Scan for the cell matching the given text and deliver its [x, y] coordinate at center. 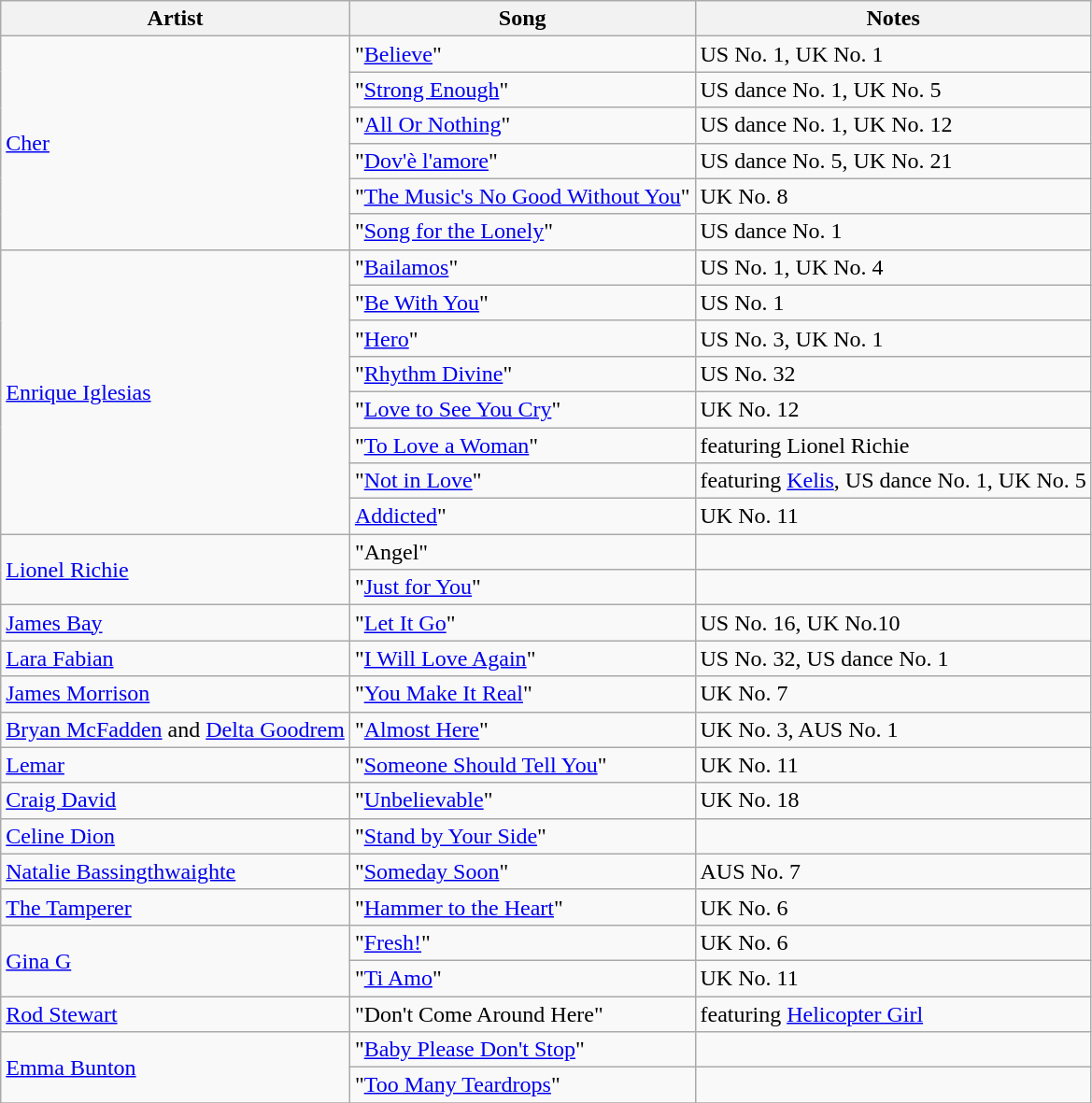
US dance No. 5, UK No. 21 [893, 161]
featuring Kelis, US dance No. 1, UK No. 5 [893, 481]
"Song for the Lonely" [522, 232]
"Bailamos" [522, 267]
Gina G [176, 960]
featuring Lionel Richie [893, 445]
"Be With You" [522, 303]
Rod Stewart [176, 1013]
US dance No. 1, UK No. 12 [893, 125]
UK No. 3, AUS No. 1 [893, 729]
Artist [176, 19]
Bryan McFadden and Delta Goodrem [176, 729]
US No. 1, UK No. 1 [893, 54]
AUS No. 7 [893, 871]
The Tamperer [176, 907]
"To Love a Woman" [522, 445]
Lemar [176, 765]
"The Music's No Good Without You" [522, 196]
"Hammer to the Heart" [522, 907]
"Rhythm Divine" [522, 374]
Celine Dion [176, 836]
"Strong Enough" [522, 90]
US No. 32, US dance No. 1 [893, 658]
US No. 1 [893, 303]
"Hero" [522, 338]
"You Make It Real" [522, 694]
UK No. 12 [893, 409]
Cher [176, 143]
Notes [893, 19]
"Fresh!" [522, 942]
Lionel Richie [176, 570]
"Ti Amo" [522, 978]
James Morrison [176, 694]
Enrique Iglesias [176, 391]
"Stand by Your Side" [522, 836]
US No. 16, UK No.10 [893, 623]
"All Or Nothing" [522, 125]
UK No. 18 [893, 800]
US No. 3, UK No. 1 [893, 338]
"Let It Go" [522, 623]
Lara Fabian [176, 658]
Emma Bunton [176, 1068]
"Don't Come Around Here" [522, 1013]
"Love to See You Cry" [522, 409]
"I Will Love Again" [522, 658]
"Too Many Teardrops" [522, 1085]
Craig David [176, 800]
Natalie Bassingthwaighte [176, 871]
US No. 32 [893, 374]
"Angel" [522, 552]
Song [522, 19]
Addicted" [522, 516]
"Dov'è l'amore" [522, 161]
"Not in Love" [522, 481]
US dance No. 1, UK No. 5 [893, 90]
"Just for You" [522, 587]
UK No. 8 [893, 196]
"Almost Here" [522, 729]
"Someday Soon" [522, 871]
US No. 1, UK No. 4 [893, 267]
UK No. 7 [893, 694]
"Baby Please Don't Stop" [522, 1050]
James Bay [176, 623]
US dance No. 1 [893, 232]
"Someone Should Tell You" [522, 765]
"Unbelievable" [522, 800]
featuring Helicopter Girl [893, 1013]
"Believe" [522, 54]
